For the text-containing cell, return its midpoint in (x, y) coordinate format. 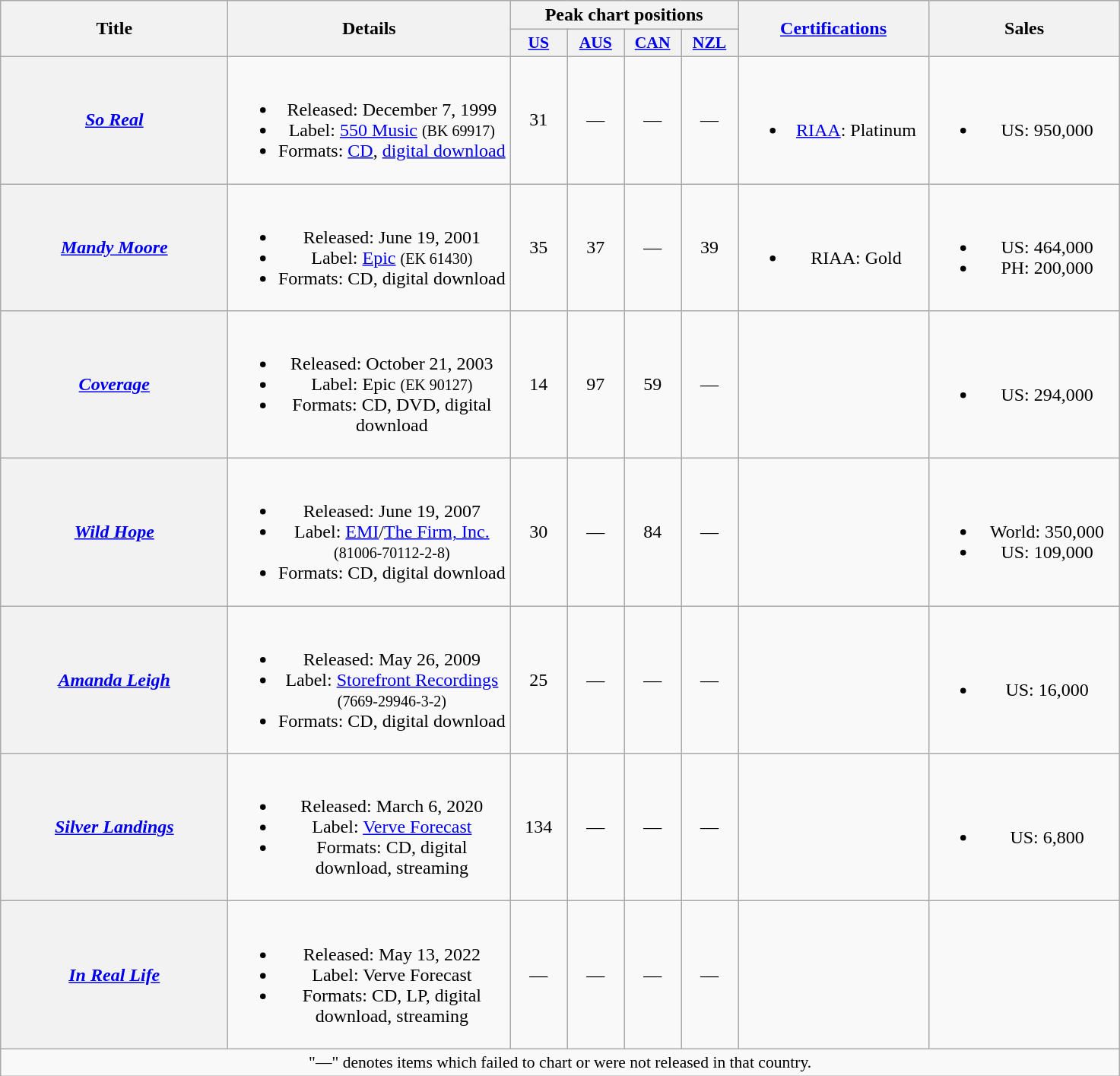
"—" denotes items which failed to chart or were not released in that country. (560, 1062)
39 (710, 248)
Peak chart positions (624, 15)
134 (538, 827)
Amanda Leigh (114, 680)
US: 6,800 (1025, 827)
Wild Hope (114, 532)
Released: June 19, 2001Label: Epic (EK 61430)Formats: CD, digital download (370, 248)
US: 16,000 (1025, 680)
US (538, 43)
CAN (652, 43)
Released: May 26, 2009Label: Storefront Recordings (7669-29946-3-2)Formats: CD, digital download (370, 680)
US: 464,000PH: 200,000 (1025, 248)
84 (652, 532)
RIAA: Gold (833, 248)
14 (538, 385)
Released: October 21, 2003Label: Epic (EK 90127)Formats: CD, DVD, digital download (370, 385)
In Real Life (114, 975)
Sales (1025, 29)
Released: June 19, 2007Label: EMI/The Firm, Inc. (81006-70112-2-8)Formats: CD, digital download (370, 532)
Released: December 7, 1999Label: 550 Music (BK 69917)Formats: CD, digital download (370, 120)
Coverage (114, 385)
Details (370, 29)
97 (596, 385)
31 (538, 120)
World: 350,000US: 109,000 (1025, 532)
US: 950,000 (1025, 120)
59 (652, 385)
US: 294,000 (1025, 385)
Title (114, 29)
Mandy Moore (114, 248)
37 (596, 248)
Released: March 6, 2020Label: Verve ForecastFormats: CD, digital download, streaming (370, 827)
AUS (596, 43)
Silver Landings (114, 827)
Certifications (833, 29)
35 (538, 248)
30 (538, 532)
25 (538, 680)
RIAA: Platinum (833, 120)
NZL (710, 43)
Released: May 13, 2022Label: Verve ForecastFormats: CD, LP, digital download, streaming (370, 975)
So Real (114, 120)
